Output the (x, y) coordinate of the center of the cell containing the given text.  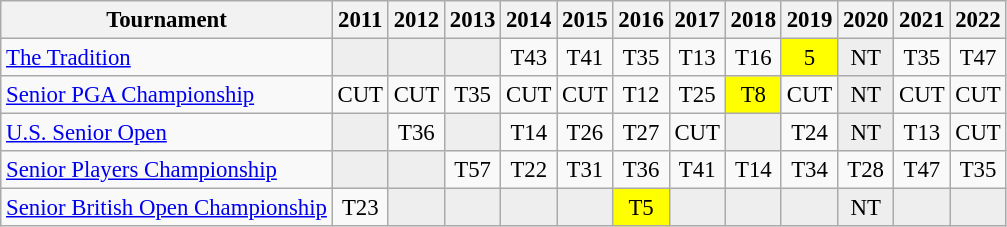
2019 (809, 20)
2020 (866, 20)
Senior PGA Championship (166, 95)
T34 (809, 170)
2021 (922, 20)
Senior Players Championship (166, 170)
2011 (360, 20)
T31 (585, 170)
2012 (416, 20)
T23 (360, 208)
The Tradition (166, 58)
Tournament (166, 20)
T27 (641, 133)
T57 (472, 170)
2022 (978, 20)
T43 (529, 58)
2014 (529, 20)
5 (809, 58)
T5 (641, 208)
2018 (753, 20)
T8 (753, 95)
T28 (866, 170)
2016 (641, 20)
T12 (641, 95)
2015 (585, 20)
2013 (472, 20)
Senior British Open Championship (166, 208)
T24 (809, 133)
T16 (753, 58)
U.S. Senior Open (166, 133)
2017 (697, 20)
T22 (529, 170)
T26 (585, 133)
T25 (697, 95)
